Scan for the cell matching the given text and deliver its (x, y) coordinate at center. 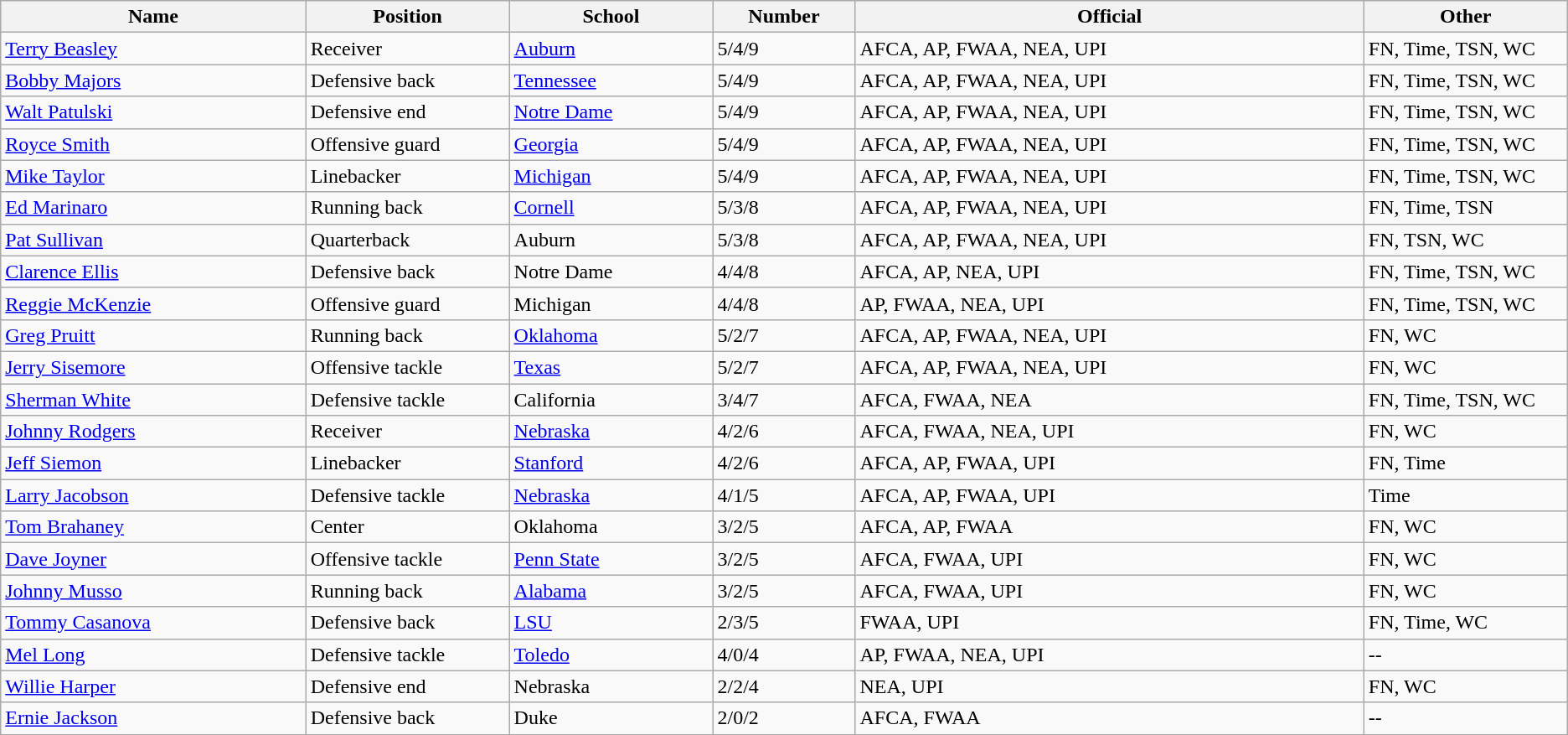
Tom Brahaney (153, 527)
Number (784, 17)
Dave Joyner (153, 559)
Tennessee (611, 80)
Name (153, 17)
Jeff Siemon (153, 463)
AFCA, FWAA, NEA (1109, 400)
FN, Time, TSN (1466, 208)
Official (1109, 17)
Johnny Rodgers (153, 432)
Bobby Majors (153, 80)
Mel Long (153, 655)
Tommy Casanova (153, 623)
Time (1466, 495)
Ed Marinaro (153, 208)
School (611, 17)
Penn State (611, 559)
AFCA, AP, NEA, UPI (1109, 272)
2/2/4 (784, 686)
Georgia (611, 144)
NEA, UPI (1109, 686)
Greg Pruitt (153, 335)
Texas (611, 367)
LSU (611, 623)
Ernie Jackson (153, 718)
4/1/5 (784, 495)
Jerry Sisemore (153, 367)
Quarterback (407, 240)
AFCA, FWAA (1109, 718)
AFCA, AP, FWAA (1109, 527)
Pat Sullivan (153, 240)
4/0/4 (784, 655)
Walt Patulski (153, 112)
California (611, 400)
3/4/7 (784, 400)
Toledo (611, 655)
Reggie McKenzie (153, 303)
Stanford (611, 463)
Duke (611, 718)
Cornell (611, 208)
Center (407, 527)
FWAA, UPI (1109, 623)
FN, TSN, WC (1466, 240)
AFCA, FWAA, NEA, UPI (1109, 432)
Johnny Musso (153, 591)
Willie Harper (153, 686)
Terry Beasley (153, 49)
Mike Taylor (153, 176)
Larry Jacobson (153, 495)
Alabama (611, 591)
2/0/2 (784, 718)
Clarence Ellis (153, 272)
Other (1466, 17)
Sherman White (153, 400)
Position (407, 17)
FN, Time, WC (1466, 623)
FN, Time (1466, 463)
2/3/5 (784, 623)
Royce Smith (153, 144)
